Find where the given text appears and provide that cell's center as [X, Y] coordinate. 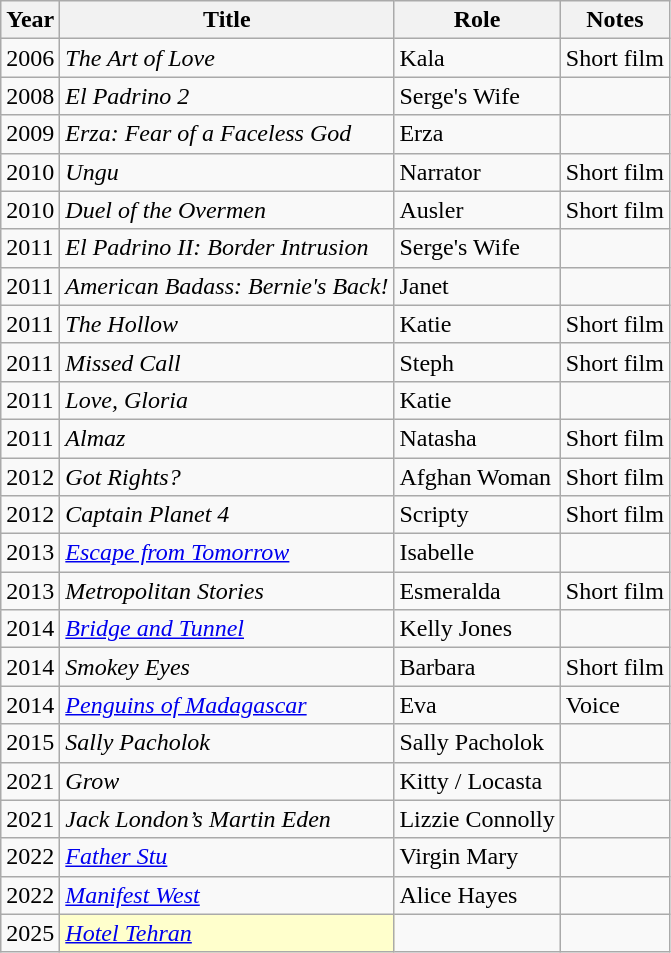
Role [477, 20]
Metropolitan Stories [227, 591]
Jack London’s Martin Eden [227, 819]
Duel of the Overmen [227, 210]
Almaz [227, 438]
Grow [227, 781]
Virgin Mary [477, 857]
Narrator [477, 172]
Esmeralda [477, 591]
2009 [30, 134]
Alice Hayes [477, 895]
Scripty [477, 515]
Manifest West [227, 895]
Bridge and Tunnel [227, 629]
Title [227, 20]
Natasha [477, 438]
Steph [477, 362]
The Hollow [227, 324]
Afghan Woman [477, 477]
2006 [30, 58]
El Padrino 2 [227, 96]
Kelly Jones [477, 629]
Voice [614, 705]
Love, Gloria [227, 400]
Barbara [477, 667]
2015 [30, 743]
Notes [614, 20]
Kitty / Locasta [477, 781]
Escape from Tomorrow [227, 553]
Eva [477, 705]
2025 [30, 933]
Kala [477, 58]
Erza: Fear of a Faceless God [227, 134]
Erza [477, 134]
Penguins of Madagascar [227, 705]
Smokey Eyes [227, 667]
Ungu [227, 172]
El Padrino II: Border Intrusion [227, 248]
Ausler [477, 210]
Captain Planet 4 [227, 515]
Got Rights? [227, 477]
Lizzie Connolly [477, 819]
Hotel Tehran [227, 933]
2008 [30, 96]
Missed Call [227, 362]
Father Stu [227, 857]
The Art of Love [227, 58]
Janet [477, 286]
Year [30, 20]
American Badass: Bernie's Back! [227, 286]
Isabelle [477, 553]
